Pinpoint the cell where the given text exists, returning its [x, y] midpoint coordinate. 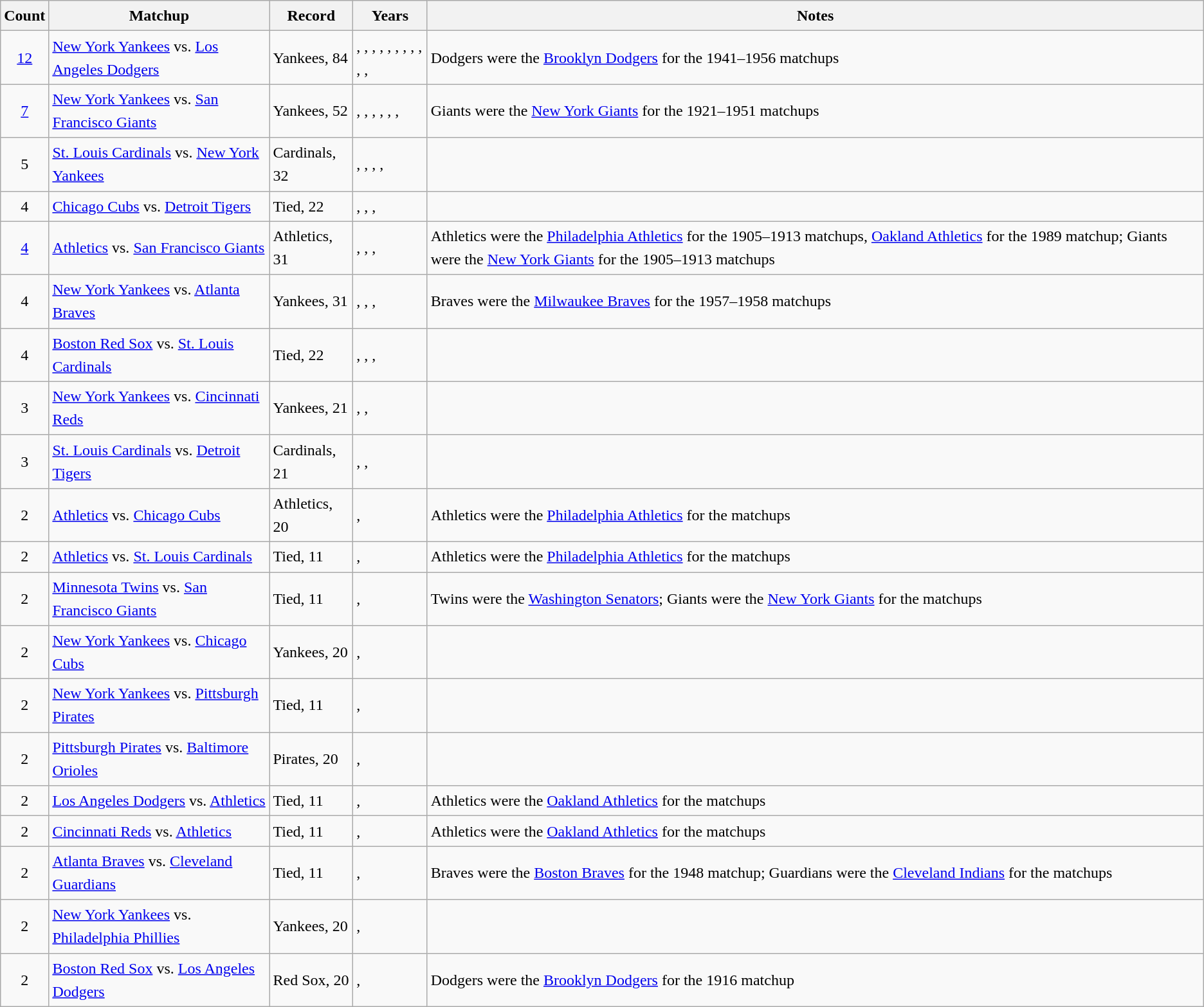
Red Sox, 20 [311, 980]
Record [311, 15]
, , , , , , [390, 111]
Twins were the Washington Senators; Giants were the New York Giants for the matchups [816, 599]
Years [390, 15]
New York Yankees vs. Philadelphia Phillies [160, 926]
Pittsburgh Pirates vs. Baltimore Orioles [160, 759]
Pirates, 20 [311, 759]
, , , , , , , , , , , [390, 58]
Atlanta Braves vs. Cleveland Guardians [160, 873]
Boston Red Sox vs. St. Louis Cardinals [160, 355]
New York Yankees vs. Cincinnati Reds [160, 408]
Braves were the Boston Braves for the 1948 matchup; Guardians were the Cleveland Indians for the matchups [816, 873]
5 [24, 165]
St. Louis Cardinals vs. Detroit Tigers [160, 462]
7 [24, 111]
Athletics vs. San Francisco Giants [160, 248]
New York Yankees vs. Los Angeles Dodgers [160, 58]
Yankees, 31 [311, 301]
New York Yankees vs. San Francisco Giants [160, 111]
Yankees, 21 [311, 408]
Cincinnati Reds vs. Athletics [160, 831]
Dodgers were the Brooklyn Dodgers for the 1941–1956 matchups [816, 58]
St. Louis Cardinals vs. New York Yankees [160, 165]
Notes [816, 15]
New York Yankees vs. Atlanta Braves [160, 301]
Los Angeles Dodgers vs. Athletics [160, 801]
Athletics, 31 [311, 248]
Matchup [160, 15]
Athletics vs. Chicago Cubs [160, 514]
Chicago Cubs vs. Detroit Tigers [160, 206]
Boston Red Sox vs. Los Angeles Dodgers [160, 980]
New York Yankees vs. Chicago Cubs [160, 652]
Giants were the New York Giants for the 1921–1951 matchups [816, 111]
Braves were the Milwaukee Braves for the 1957–1958 matchups [816, 301]
Minnesota Twins vs. San Francisco Giants [160, 599]
Cardinals, 32 [311, 165]
New York Yankees vs. Pittsburgh Pirates [160, 706]
12 [24, 58]
Yankees, 84 [311, 58]
Count [24, 15]
Cardinals, 21 [311, 462]
Athletics, 20 [311, 514]
Dodgers were the Brooklyn Dodgers for the 1916 matchup [816, 980]
Athletics vs. St. Louis Cardinals [160, 557]
, , , , [390, 165]
Yankees, 52 [311, 111]
